Determine the (x, y) coordinate at the center of the cell enclosing the given text.  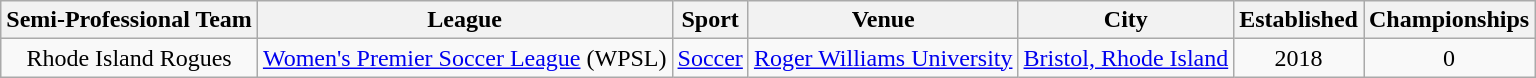
Soccer (710, 58)
Women's Premier Soccer League (WPSL) (464, 58)
0 (1450, 58)
Established (1299, 20)
Championships (1450, 20)
Sport (710, 20)
City (1126, 20)
Bristol, Rhode Island (1126, 58)
League (464, 20)
Rhode Island Rogues (130, 58)
Venue (883, 20)
Semi-Professional Team (130, 20)
2018 (1299, 58)
Roger Williams University (883, 58)
